Determine the (x, y) coordinate at the center of the cell enclosing the given text.  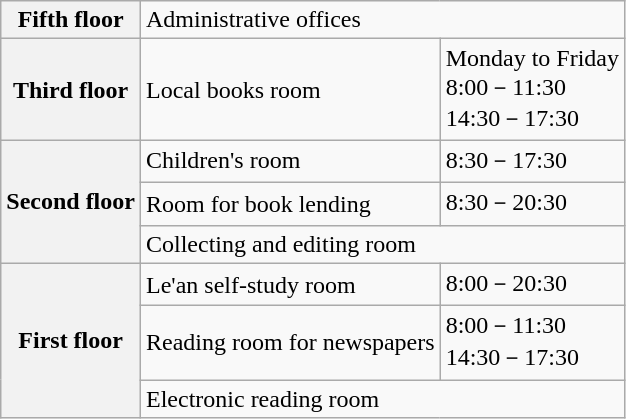
8:30－20:30 (532, 204)
Second floor (71, 202)
Local books room (290, 90)
Fifth floor (71, 20)
Children's room (290, 162)
Collecting and editing room (382, 244)
First floor (71, 340)
8:00－11:3014:30－17:30 (532, 343)
Administrative offices (382, 20)
8:30－17:30 (532, 162)
Third floor (71, 90)
Room for book lending (290, 204)
8:00－20:30 (532, 284)
Reading room for newspapers (290, 343)
Le'an self-study room (290, 284)
Electronic reading room (382, 399)
Monday to Friday8:00－11:3014:30－17:30 (532, 90)
